For the text-containing cell, return its midpoint in (x, y) coordinate format. 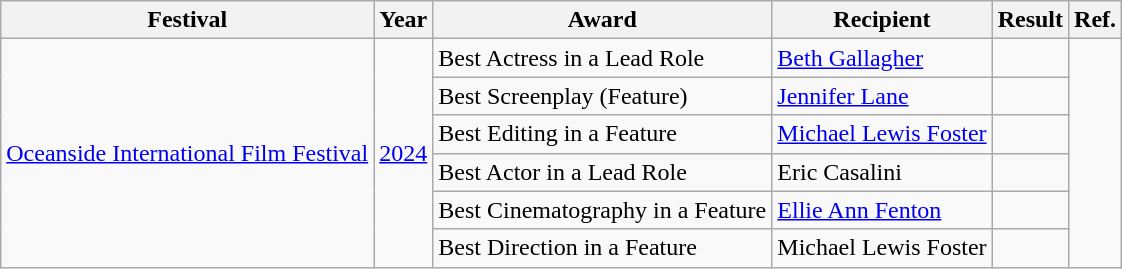
Best Cinematography in a Feature (602, 210)
Best Screenplay (Feature) (602, 96)
Award (602, 20)
Best Direction in a Feature (602, 248)
Best Actress in a Lead Role (602, 58)
Year (404, 20)
2024 (404, 153)
Oceanside International Film Festival (188, 153)
Ellie Ann Fenton (882, 210)
Recipient (882, 20)
Beth Gallagher (882, 58)
Jennifer Lane (882, 96)
Eric Casalini (882, 172)
Result (1030, 20)
Best Editing in a Feature (602, 134)
Festival (188, 20)
Best Actor in a Lead Role (602, 172)
Ref. (1096, 20)
